Search for the cell housing the specified text and yield its [x, y] center coordinate. 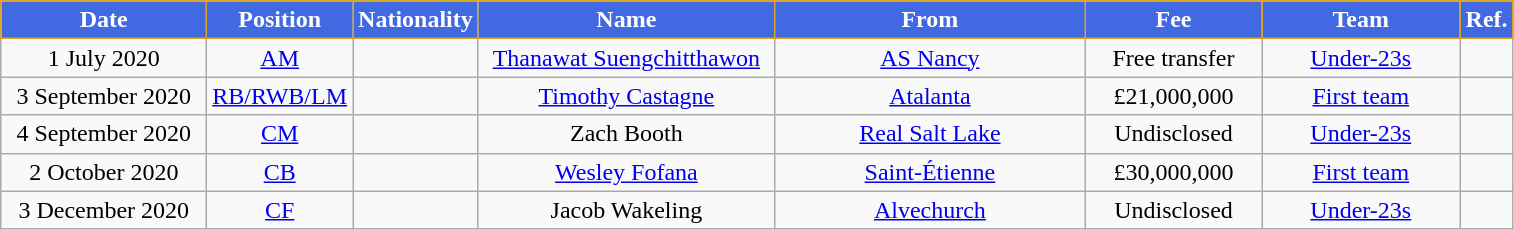
3 December 2020 [104, 210]
RB/RWB/LM [280, 96]
Zach Booth [626, 134]
Saint-Étienne [930, 172]
CF [280, 210]
Thanawat Suengchitthawon [626, 58]
Position [280, 20]
Real Salt Lake [930, 134]
Alvechurch [930, 210]
Date [104, 20]
Atalanta [930, 96]
Ref. [1486, 20]
AM [280, 58]
4 September 2020 [104, 134]
CB [280, 172]
Team [1362, 20]
Name [626, 20]
AS Nancy [930, 58]
Wesley Fofana [626, 172]
Jacob Wakeling [626, 210]
Free transfer [1173, 58]
From [930, 20]
Fee [1173, 20]
1 July 2020 [104, 58]
£30,000,000 [1173, 172]
Nationality [416, 20]
CM [280, 134]
3 September 2020 [104, 96]
Timothy Castagne [626, 96]
2 October 2020 [104, 172]
£21,000,000 [1173, 96]
